Provide the (x, y) coordinate of the cell's center where the given text is located.  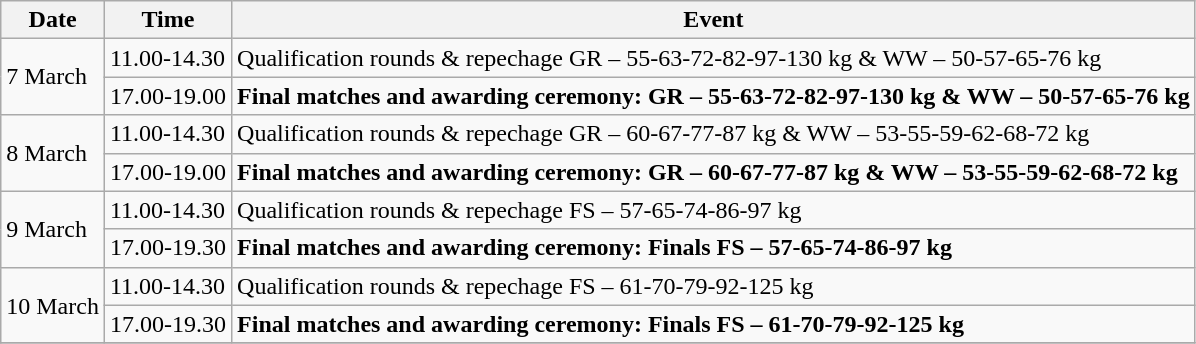
Final matches and awarding ceremony: Finals FS – 57-65-74-86-97 kg (714, 248)
Qualification rounds & repechage GR – 60-67-77-87 kg & WW – 53-55-59-62-68-72 kg (714, 134)
Date (53, 20)
Time (168, 20)
Final matches and awarding ceremony: GR – 60-67-77-87 kg & WW – 53-55-59-62-68-72 kg (714, 172)
7 March (53, 77)
Qualification rounds & repechage FS – 61-70-79-92-125 kg (714, 286)
8 March (53, 153)
Qualification rounds & repechage FS – 57-65-74-86-97 kg (714, 210)
Final matches and awarding ceremony: Finals FS – 61-70-79-92-125 kg (714, 324)
Event (714, 20)
9 March (53, 229)
Qualification rounds & repechage GR – 55-63-72-82-97-130 kg & WW – 50-57-65-76 kg (714, 58)
10 March (53, 305)
Final matches and awarding ceremony: GR – 55-63-72-82-97-130 kg & WW – 50-57-65-76 kg (714, 96)
